Pinpoint the cell where the given text exists, returning its [x, y] midpoint coordinate. 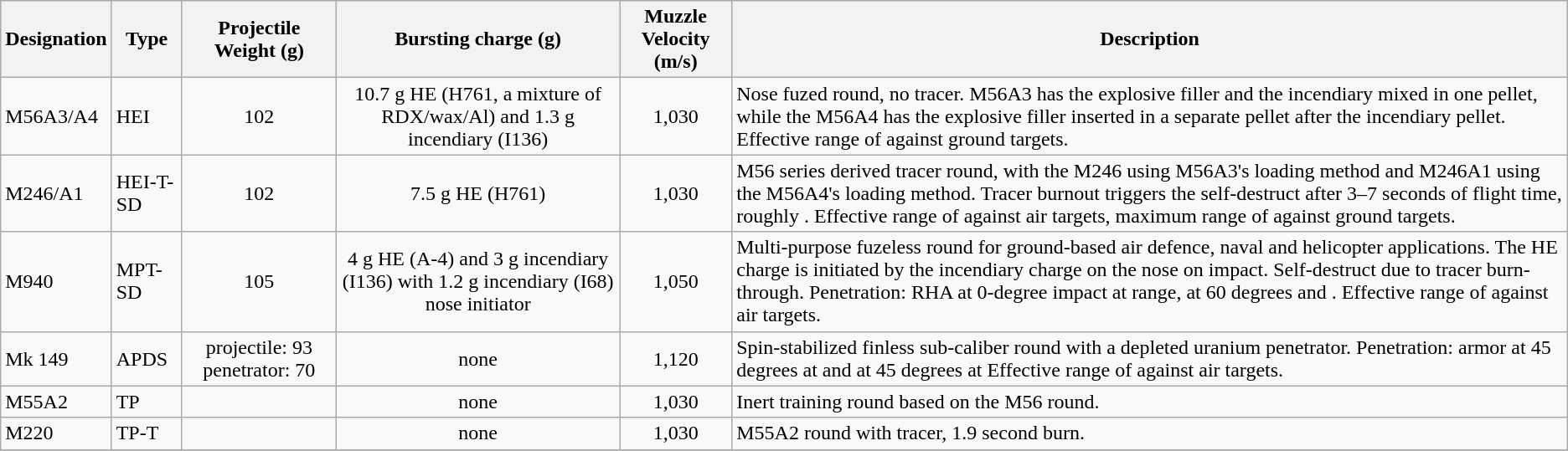
APDS [147, 358]
10.7 g HE (H761, a mixture of RDX/wax/Al) and 1.3 g incendiary (I136) [478, 116]
1,120 [676, 358]
HEI-T-SD [147, 193]
Designation [56, 39]
M940 [56, 281]
Bursting charge (g) [478, 39]
Muzzle Velocity (m/s) [676, 39]
TP-T [147, 433]
M246/A1 [56, 193]
M55A2 round with tracer, 1.9 second burn. [1150, 433]
M220 [56, 433]
105 [260, 281]
Description [1150, 39]
MPT-SD [147, 281]
Projectile Weight (g) [260, 39]
Inert training round based on the M56 round. [1150, 402]
7.5 g HE (H761) [478, 193]
Type [147, 39]
M56A3/A4 [56, 116]
M55A2 [56, 402]
HEI [147, 116]
Mk 149 [56, 358]
TP [147, 402]
4 g HE (A-4) and 3 g incendiary (I136) with 1.2 g incendiary (I68) nose initiator [478, 281]
projectile: 93 penetrator: 70 [260, 358]
1,050 [676, 281]
